Extract the [x, y] coordinate from the center of the cell holding the provided text.  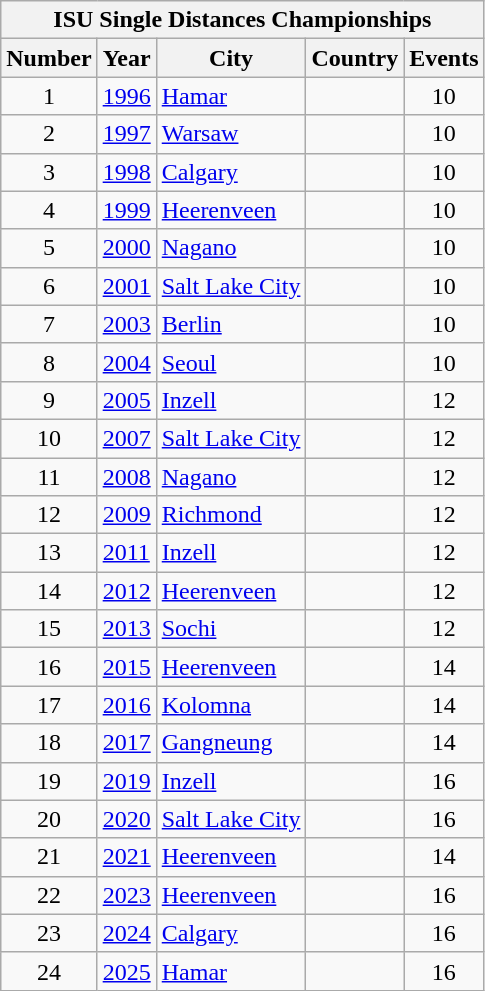
17 [49, 705]
2020 [126, 819]
Gangneung [231, 743]
Kolomna [231, 705]
2005 [126, 400]
11 [49, 477]
2009 [126, 515]
1997 [126, 134]
Country [355, 58]
5 [49, 248]
1999 [126, 210]
Richmond [231, 515]
2025 [126, 971]
Sochi [231, 629]
19 [49, 781]
2004 [126, 362]
2008 [126, 477]
18 [49, 743]
Events [444, 58]
2000 [126, 248]
2023 [126, 895]
20 [49, 819]
2021 [126, 857]
6 [49, 286]
15 [49, 629]
1 [49, 96]
2 [49, 134]
4 [49, 210]
Berlin [231, 324]
Number [49, 58]
2011 [126, 553]
24 [49, 971]
ISU Single Distances Championships [242, 20]
2012 [126, 591]
7 [49, 324]
3 [49, 172]
13 [49, 553]
2001 [126, 286]
1996 [126, 96]
21 [49, 857]
23 [49, 933]
2024 [126, 933]
22 [49, 895]
2016 [126, 705]
2007 [126, 438]
Warsaw [231, 134]
City [231, 58]
9 [49, 400]
8 [49, 362]
2013 [126, 629]
2017 [126, 743]
2015 [126, 667]
2003 [126, 324]
Seoul [231, 362]
1998 [126, 172]
2019 [126, 781]
Year [126, 58]
